Locate the cell with the specified text and output its (x, y) center coordinate. 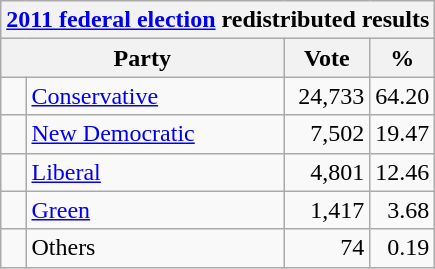
% (402, 58)
64.20 (402, 96)
2011 federal election redistributed results (218, 20)
4,801 (327, 172)
New Democratic (155, 134)
1,417 (327, 210)
Party (142, 58)
7,502 (327, 134)
24,733 (327, 96)
Others (155, 248)
19.47 (402, 134)
Green (155, 210)
0.19 (402, 248)
12.46 (402, 172)
74 (327, 248)
Liberal (155, 172)
Conservative (155, 96)
Vote (327, 58)
3.68 (402, 210)
